Pinpoint the cell where the given text exists, returning its (x, y) midpoint coordinate. 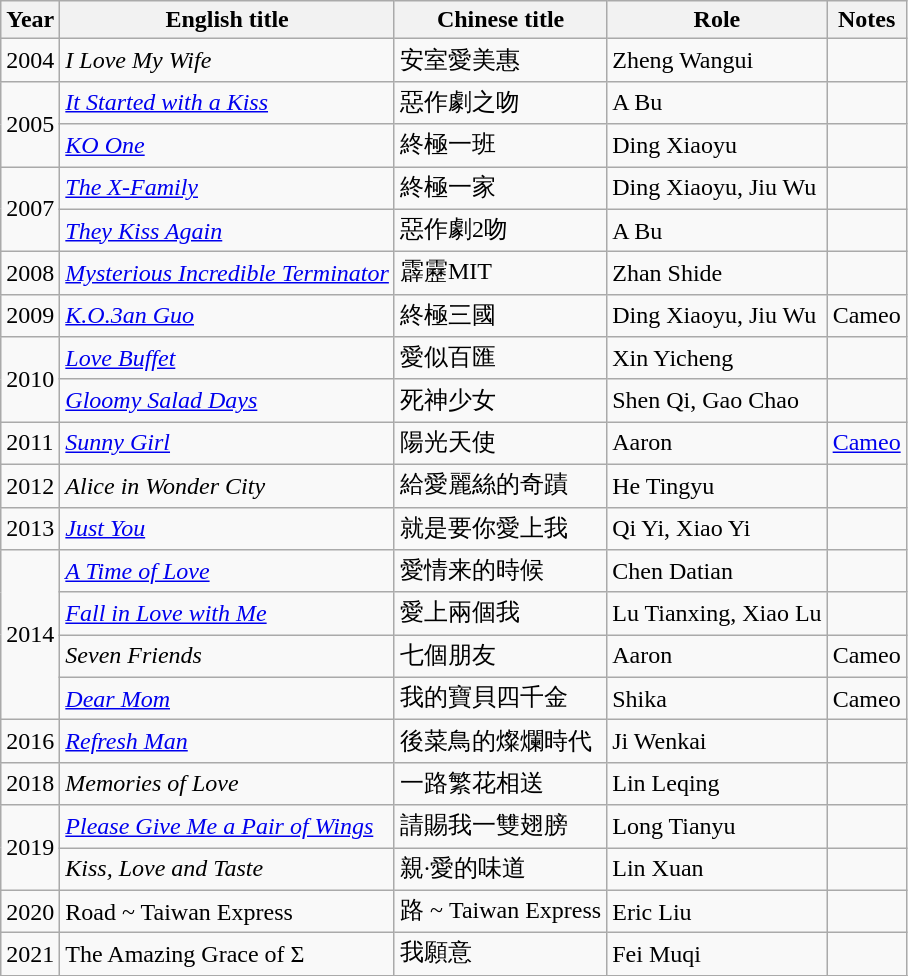
Alice in Wonder City (228, 486)
七個朋友 (500, 656)
終極一班 (500, 146)
我的寶貝四千金 (500, 698)
Ji Wenkai (717, 742)
2007 (30, 208)
2021 (30, 954)
安室愛美惠 (500, 60)
Refresh Man (228, 742)
Shen Qi, Gao Chao (717, 400)
English title (228, 20)
請賜我一雙翅膀 (500, 826)
Just You (228, 528)
Shika (717, 698)
2004 (30, 60)
愛上兩個我 (500, 614)
Long Tianyu (717, 826)
They Kiss Again (228, 230)
Mysterious Incredible Terminator (228, 274)
惡作劇2吻 (500, 230)
Gloomy Salad Days (228, 400)
後菜鳥的燦爛時代 (500, 742)
Year (30, 20)
終極一家 (500, 188)
Fall in Love with Me (228, 614)
Eric Liu (717, 912)
K.O.3an Guo (228, 316)
Role (717, 20)
終極三國 (500, 316)
2010 (30, 380)
Lin Leqing (717, 784)
It Started with a Kiss (228, 102)
Chinese title (500, 20)
Sunny Girl (228, 444)
2009 (30, 316)
Chen Datian (717, 572)
我願意 (500, 954)
一路繁花相送 (500, 784)
The Amazing Grace of Σ (228, 954)
Xin Yicheng (717, 358)
Notes (866, 20)
2012 (30, 486)
He Tingyu (717, 486)
就是要你愛上我 (500, 528)
Dear Mom (228, 698)
Qi Yi, Xiao Yi (717, 528)
I Love My Wife (228, 60)
親·愛的味道 (500, 870)
陽光天使 (500, 444)
Memories of Love (228, 784)
2005 (30, 124)
Zhan Shide (717, 274)
Fei Muqi (717, 954)
A Time of Love (228, 572)
路 ~ Taiwan Express (500, 912)
Kiss, Love and Taste (228, 870)
Zheng Wangui (717, 60)
死神少女 (500, 400)
給愛麗絲的奇蹟 (500, 486)
2011 (30, 444)
2018 (30, 784)
愛似百匯 (500, 358)
Lu Tianxing, Xiao Lu (717, 614)
Ding Xiaoyu (717, 146)
Seven Friends (228, 656)
Please Give Me a Pair of Wings (228, 826)
Love Buffet (228, 358)
惡作劇之吻 (500, 102)
The X-Family (228, 188)
愛情来的時候 (500, 572)
Road ~ Taiwan Express (228, 912)
2014 (30, 635)
2008 (30, 274)
霹靂MIT (500, 274)
2020 (30, 912)
Lin Xuan (717, 870)
2019 (30, 848)
2013 (30, 528)
KO One (228, 146)
2016 (30, 742)
